Detect which cell encompasses the target text, then output its (X, Y) center coordinate. 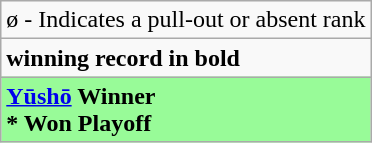
Yūshō Winner * Won Playoff (186, 110)
winning record in bold (186, 58)
ø - Indicates a pull-out or absent rank (186, 20)
